Scan for the cell matching the given text and deliver its [x, y] coordinate at center. 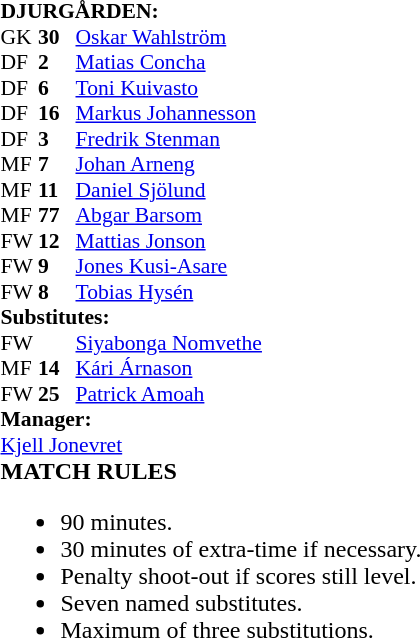
GK [19, 37]
7 [57, 165]
Oskar Wahlström [169, 37]
Toni Kuivasto [169, 88]
Jones Kusi-Asare [169, 267]
30 [57, 37]
8 [57, 292]
6 [57, 88]
25 [57, 394]
Kári Árnason [169, 369]
2 [57, 63]
Matias Concha [169, 63]
Substitutes: [130, 317]
3 [57, 139]
Tobias Hysén [169, 292]
12 [57, 241]
Mattias Jonson [169, 241]
Markus Johannesson [169, 113]
Manager: [130, 419]
Johan Arneng [169, 165]
9 [57, 267]
Abgar Barsom [169, 215]
11 [57, 190]
Daniel Sjölund [169, 190]
Fredrik Stenman [169, 139]
Patrick Amoah [169, 394]
14 [57, 369]
Kjell Jonevret [130, 445]
16 [57, 113]
77 [57, 215]
Siyabonga Nomvethe [169, 343]
